Pinpoint the cell where the given text exists, returning its (x, y) midpoint coordinate. 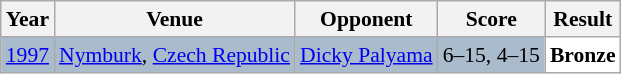
Nymburk, Czech Republic (174, 55)
Venue (174, 19)
Result (583, 19)
1997 (28, 55)
6–15, 4–15 (492, 55)
Dicky Palyama (366, 55)
Bronze (583, 55)
Year (28, 19)
Score (492, 19)
Opponent (366, 19)
